Pinpoint the cell where the given text exists, returning its [x, y] midpoint coordinate. 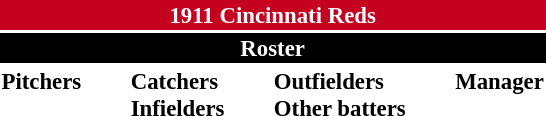
Roster [272, 48]
1911 Cincinnati Reds [272, 15]
